Output the (x, y) coordinate of the center of the cell containing the given text.  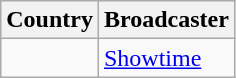
Showtime (166, 58)
Broadcaster (166, 20)
Country (50, 20)
